Capture the cell that displays the provided text and extract its [X, Y] central coordinate. 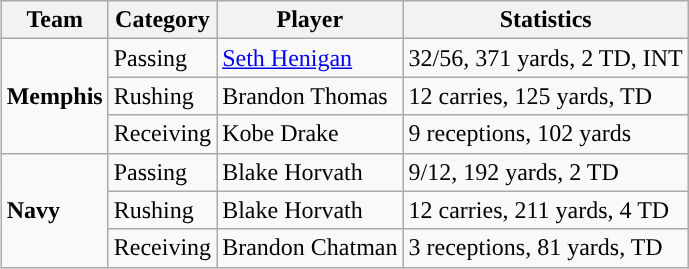
Kobe Drake [310, 134]
32/56, 371 yards, 2 TD, INT [546, 58]
Statistics [546, 20]
9/12, 192 yards, 2 TD [546, 172]
9 receptions, 102 yards [546, 134]
12 carries, 125 yards, TD [546, 96]
Brandon Chatman [310, 248]
Category [162, 20]
Seth Henigan [310, 58]
3 receptions, 81 yards, TD [546, 248]
Player [310, 20]
12 carries, 211 yards, 4 TD [546, 210]
Memphis [54, 96]
Navy [54, 210]
Team [54, 20]
Brandon Thomas [310, 96]
